Output the [X, Y] coordinate of the center of the cell containing the given text.  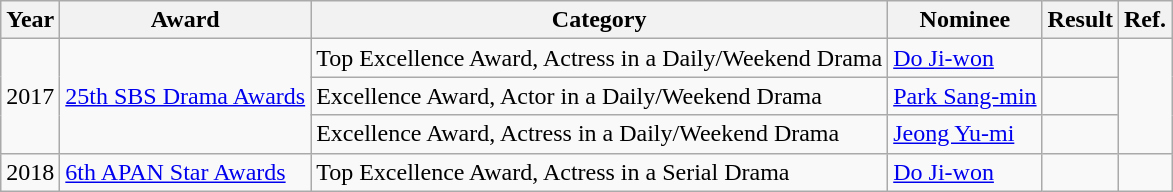
6th APAN Star Awards [186, 172]
Excellence Award, Actress in a Daily/Weekend Drama [600, 134]
Result [1080, 20]
Award [186, 20]
Jeong Yu-mi [965, 134]
2018 [30, 172]
Nominee [965, 20]
Top Excellence Award, Actress in a Serial Drama [600, 172]
Category [600, 20]
25th SBS Drama Awards [186, 96]
Year [30, 20]
Excellence Award, Actor in a Daily/Weekend Drama [600, 96]
2017 [30, 96]
Park Sang-min [965, 96]
Ref. [1144, 20]
Top Excellence Award, Actress in a Daily/Weekend Drama [600, 58]
